Pinpoint the cell where the given text exists, returning its (X, Y) midpoint coordinate. 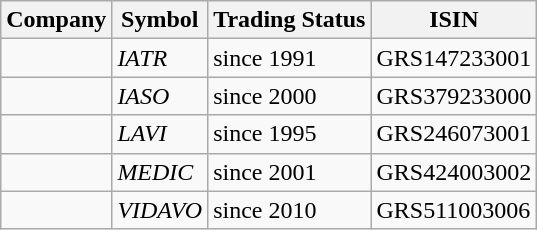
GRS511003006 (454, 210)
since 1991 (290, 58)
GRS379233000 (454, 96)
IATR (160, 58)
GRS246073001 (454, 134)
IASO (160, 96)
Company (56, 20)
ISIN (454, 20)
since 2000 (290, 96)
LAVI (160, 134)
since 2001 (290, 172)
since 1995 (290, 134)
VIDAVO (160, 210)
GRS147233001 (454, 58)
MEDIC (160, 172)
GRS424003002 (454, 172)
Trading Status (290, 20)
Symbol (160, 20)
since 2010 (290, 210)
